Capture the cell that displays the provided text and extract its [x, y] central coordinate. 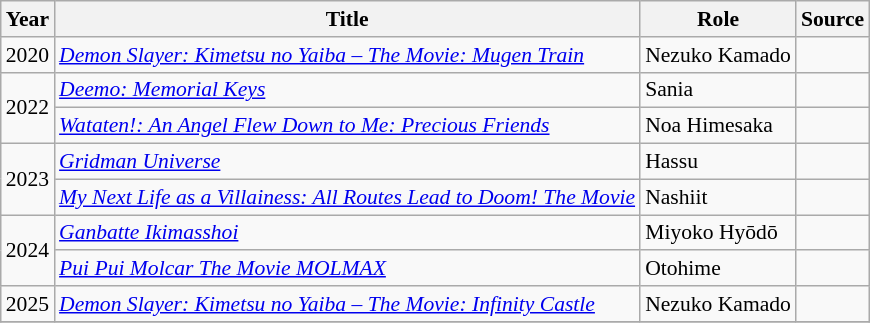
Otohime [718, 269]
Hassu [718, 162]
Source [832, 19]
2025 [28, 304]
Title [347, 19]
Sania [718, 90]
2022 [28, 108]
Pui Pui Molcar The Movie MOLMAX [347, 269]
Demon Slayer: Kimetsu no Yaiba – The Movie: Mugen Train [347, 55]
2020 [28, 55]
Miyoko Hyōdō [718, 233]
Role [718, 19]
2024 [28, 250]
Gridman Universe [347, 162]
2023 [28, 180]
Year [28, 19]
My Next Life as a Villainess: All Routes Lead to Doom! The Movie [347, 197]
Wataten!: An Angel Flew Down to Me: Precious Friends [347, 126]
Nashiit [718, 197]
Demon Slayer: Kimetsu no Yaiba – The Movie: Infinity Castle [347, 304]
Deemo: Memorial Keys [347, 90]
Ganbatte Ikimasshoi [347, 233]
Noa Himesaka [718, 126]
